Identify which cell holds the provided text, then report its (X, Y) central coordinate. 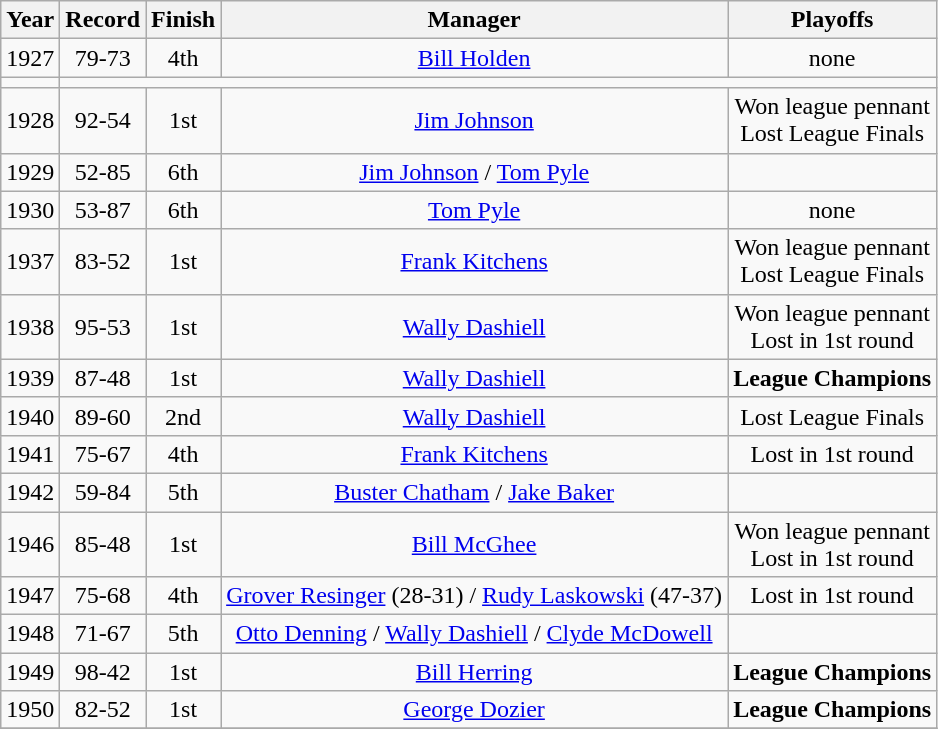
1940 (30, 416)
George Dozier (474, 710)
Tom Pyle (474, 210)
1937 (30, 262)
1948 (30, 634)
Won league pennant Lost League Finals (832, 262)
Jim Johnson / Tom Pyle (474, 172)
1942 (30, 492)
Jim Johnson (474, 120)
75-67 (103, 454)
Lost League Finals (832, 416)
1930 (30, 210)
Manager (474, 20)
2nd (184, 416)
1946 (30, 544)
Grover Resinger (28-31) / Rudy Laskowski (47-37) (474, 596)
71-67 (103, 634)
75-68 (103, 596)
Bill Herring (474, 672)
79-73 (103, 58)
Finish (184, 20)
1927 (30, 58)
1938 (30, 326)
95-53 (103, 326)
1939 (30, 378)
1949 (30, 672)
89-60 (103, 416)
Buster Chatham / Jake Baker (474, 492)
1950 (30, 710)
52-85 (103, 172)
1941 (30, 454)
82-52 (103, 710)
85-48 (103, 544)
92-54 (103, 120)
1929 (30, 172)
Bill Holden (474, 58)
Record (103, 20)
53-87 (103, 210)
Bill McGhee (474, 544)
59-84 (103, 492)
Year (30, 20)
Won league pennantLost League Finals (832, 120)
Otto Denning / Wally Dashiell / Clyde McDowell (474, 634)
Playoffs (832, 20)
1928 (30, 120)
98-42 (103, 672)
83-52 (103, 262)
1947 (30, 596)
87-48 (103, 378)
